Provide the (X, Y) coordinate of the cell's center where the given text is located.  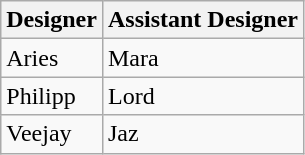
Jaz (202, 134)
Veejay (52, 134)
Philipp (52, 96)
Aries (52, 58)
Mara (202, 58)
Lord (202, 96)
Designer (52, 20)
Assistant Designer (202, 20)
